For the text-containing cell, return its midpoint in [x, y] coordinate format. 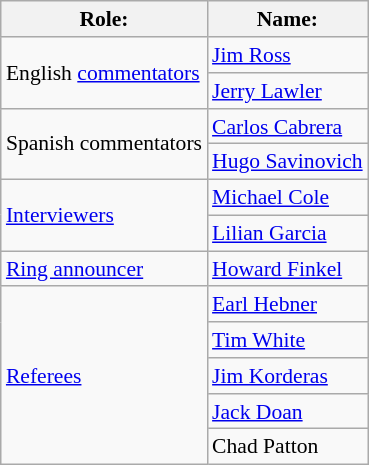
Lilian Garcia [288, 233]
Carlos Cabrera [288, 126]
Howard Finkel [288, 269]
Jim Korderas [288, 376]
Chad Patton [288, 447]
Spanish commentators [104, 144]
Role: [104, 19]
Hugo Savinovich [288, 162]
Ring announcer [104, 269]
Jim Ross [288, 55]
English commentators [104, 72]
Jerry Lawler [288, 91]
Earl Hebner [288, 304]
Interviewers [104, 214]
Michael Cole [288, 197]
Tim White [288, 340]
Jack Doan [288, 411]
Referees [104, 375]
Name: [288, 19]
